Detect which cell encompasses the target text, then output its [X, Y] center coordinate. 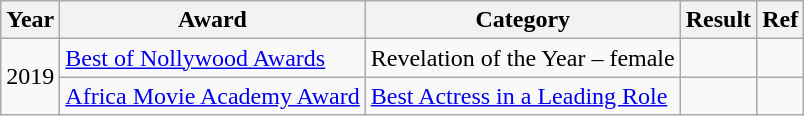
2019 [30, 77]
Result [718, 20]
Award [212, 20]
Category [522, 20]
Africa Movie Academy Award [212, 96]
Best of Nollywood Awards [212, 58]
Year [30, 20]
Revelation of the Year – female [522, 58]
Ref [780, 20]
Best Actress in a Leading Role [522, 96]
